From the cell containing the given text, extract its center point as (X, Y) coordinate. 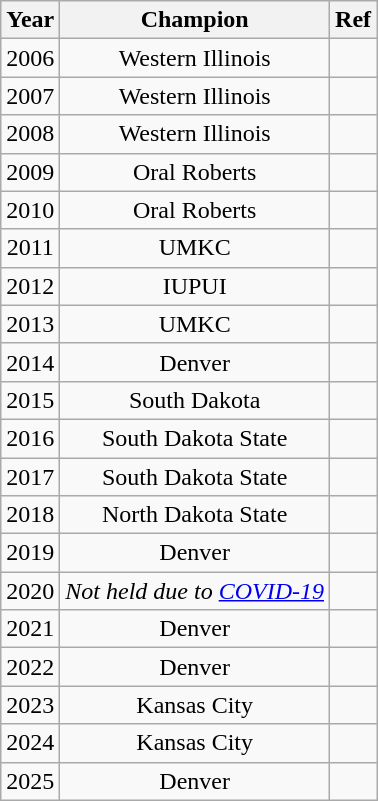
2021 (30, 629)
2011 (30, 248)
2022 (30, 667)
South Dakota (195, 400)
Ref (354, 20)
2007 (30, 96)
IUPUI (195, 286)
2015 (30, 400)
2024 (30, 743)
Champion (195, 20)
North Dakota State (195, 515)
2014 (30, 362)
2012 (30, 286)
2013 (30, 324)
Not held due to COVID-19 (195, 591)
2010 (30, 210)
2020 (30, 591)
2016 (30, 438)
2025 (30, 781)
2019 (30, 553)
2008 (30, 134)
2006 (30, 58)
2017 (30, 477)
2009 (30, 172)
2018 (30, 515)
2023 (30, 705)
Year (30, 20)
